Search for the cell housing the specified text and yield its [x, y] center coordinate. 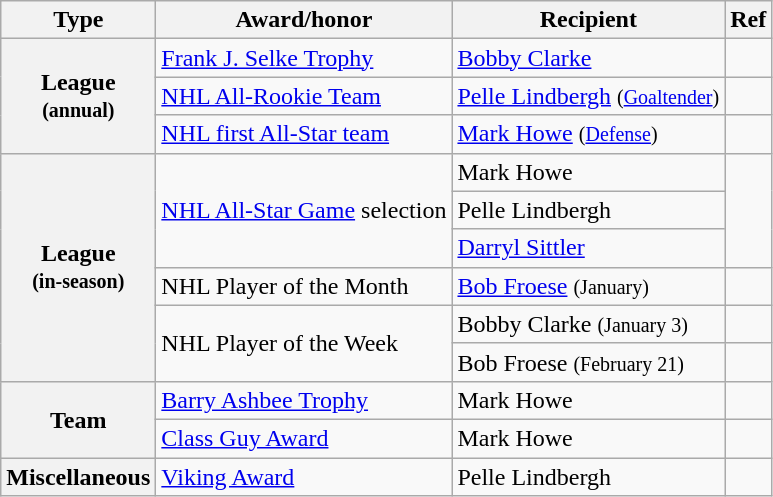
Bob Froese (January) [588, 286]
Award/honor [304, 20]
Darryl Sittler [588, 248]
Bobby Clarke [588, 58]
Type [78, 20]
Bobby Clarke (January 3) [588, 324]
NHL All-Rookie Team [304, 96]
NHL All-Star Game selection [304, 210]
League(annual) [78, 96]
Pelle Lindbergh (Goaltender) [588, 96]
Recipient [588, 20]
Team [78, 419]
NHL first All-Star team [304, 134]
Bob Froese (February 21) [588, 362]
Ref [748, 20]
Viking Award [304, 477]
NHL Player of the Week [304, 343]
Frank J. Selke Trophy [304, 58]
Barry Ashbee Trophy [304, 400]
Mark Howe (Defense) [588, 134]
NHL Player of the Month [304, 286]
Miscellaneous [78, 477]
Class Guy Award [304, 438]
League(in-season) [78, 267]
